Find where the given text appears and provide that cell's center as (x, y) coordinate. 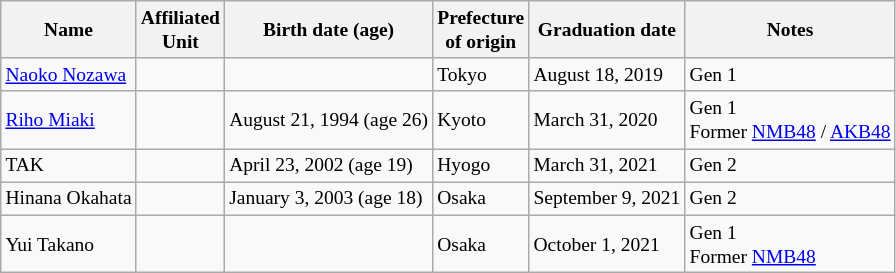
August 21, 1994 (age 26) (329, 120)
March 31, 2020 (607, 120)
Naoko Nozawa (68, 74)
January 3, 2003 (age 18) (329, 198)
TAK (68, 166)
Tokyo (481, 74)
Birth date (age) (329, 30)
April 23, 2002 (age 19) (329, 166)
Gen 1Former NMB48 / AKB48 (790, 120)
AffiliatedUnit (180, 30)
Prefectureof origin (481, 30)
Kyoto (481, 120)
Hyogo (481, 166)
Gen 1Former NMB48 (790, 244)
August 18, 2019 (607, 74)
March 31, 2021 (607, 166)
Notes (790, 30)
Hinana Okahata (68, 198)
Riho Miaki (68, 120)
September 9, 2021 (607, 198)
Name (68, 30)
Graduation date (607, 30)
Gen 1 (790, 74)
Yui Takano (68, 244)
October 1, 2021 (607, 244)
